Find where the given text appears and provide that cell's center as (x, y) coordinate. 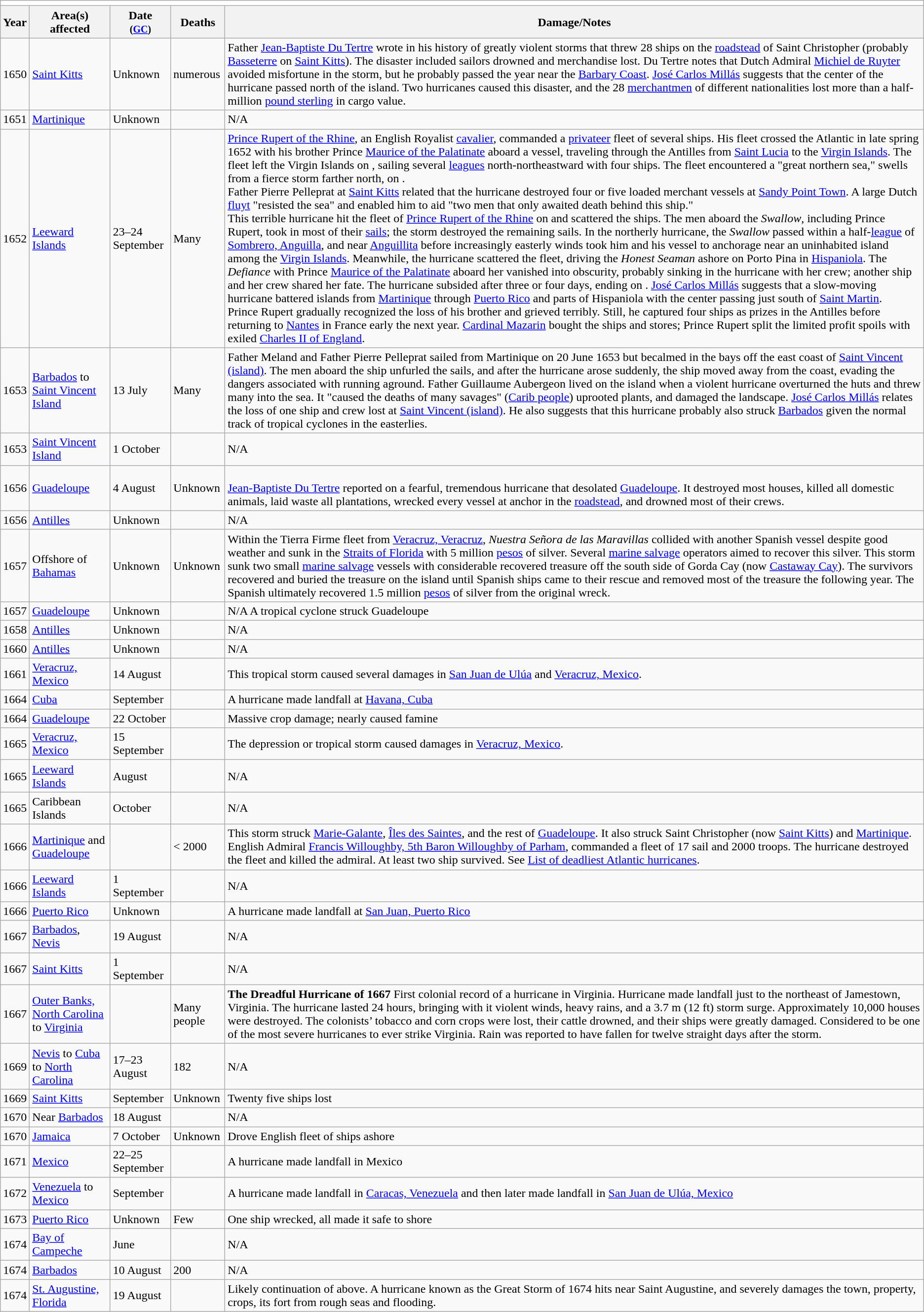
Martinique (70, 119)
October (140, 808)
1660 (15, 648)
1 October (140, 449)
13 July (140, 390)
15 September (140, 744)
Massive crop damage; nearly caused famine (575, 718)
Mexico (70, 1161)
Area(s) affected (70, 22)
1652 (15, 238)
4 August (140, 488)
Outer Banks, North Carolina to Virginia (70, 1014)
1651 (15, 119)
A hurricane made landfall at Havana, Cuba (575, 700)
Venezuela to Mexico (70, 1194)
23–24 September (140, 238)
1672 (15, 1194)
A hurricane made landfall at San Juan, Puerto Rico (575, 911)
14 August (140, 675)
Many people (198, 1014)
Damage/Notes (575, 22)
This tropical storm caused several damages in San Juan de Ulúa and Veracruz, Mexico. (575, 675)
< 2000 (198, 847)
18 August (140, 1117)
Offshore of Bahamas (70, 565)
June (140, 1244)
Barbados, Nevis (70, 936)
St. Augustine, Florida (70, 1296)
Jamaica (70, 1136)
200 (198, 1270)
Deaths (198, 22)
22–25 September (140, 1161)
Cuba (70, 700)
August (140, 776)
22 October (140, 718)
1658 (15, 630)
Twenty five ships lost (575, 1098)
Few (198, 1219)
17–23 August (140, 1066)
Martinique and Guadeloupe (70, 847)
Nevis to Cuba to North Carolina (70, 1066)
Date(GC) (140, 22)
The depression or tropical storm caused damages in Veracruz, Mexico. (575, 744)
7 October (140, 1136)
One ship wrecked, all made it safe to shore (575, 1219)
1661 (15, 675)
Drove English fleet of ships ashore (575, 1136)
10 August (140, 1270)
Barbados (70, 1270)
Near Barbados (70, 1117)
Caribbean Islands (70, 808)
Bay of Campeche (70, 1244)
182 (198, 1066)
1650 (15, 74)
A hurricane made landfall in Caracas, Venezuela and then later made landfall in San Juan de Ulúa, Mexico (575, 1194)
Year (15, 22)
1671 (15, 1161)
A hurricane made landfall in Mexico (575, 1161)
N/A A tropical cyclone struck Guadeloupe (575, 611)
Barbados to Saint Vincent Island (70, 390)
Saint Vincent Island (70, 449)
1673 (15, 1219)
numerous (198, 74)
